From the cell containing the given text, extract its center point as [x, y] coordinate. 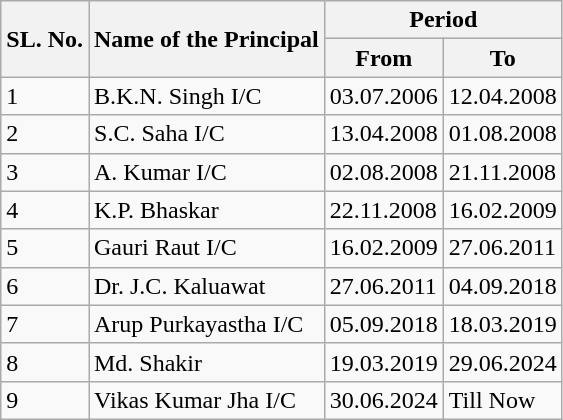
22.11.2008 [384, 210]
5 [45, 248]
Name of the Principal [206, 39]
3 [45, 172]
Till Now [502, 400]
Gauri Raut I/C [206, 248]
29.06.2024 [502, 362]
19.03.2019 [384, 362]
7 [45, 324]
S.C. Saha I/C [206, 134]
B.K.N. Singh I/C [206, 96]
02.08.2008 [384, 172]
To [502, 58]
Arup Purkayastha I/C [206, 324]
2 [45, 134]
K.P. Bhaskar [206, 210]
12.04.2008 [502, 96]
1 [45, 96]
21.11.2008 [502, 172]
4 [45, 210]
9 [45, 400]
6 [45, 286]
8 [45, 362]
05.09.2018 [384, 324]
01.08.2008 [502, 134]
Vikas Kumar Jha I/C [206, 400]
Md. Shakir [206, 362]
04.09.2018 [502, 286]
Dr. J.C. Kaluawat [206, 286]
30.06.2024 [384, 400]
03.07.2006 [384, 96]
13.04.2008 [384, 134]
18.03.2019 [502, 324]
SL. No. [45, 39]
A. Kumar I/C [206, 172]
From [384, 58]
Period [443, 20]
